Output the [x, y] coordinate of the center of the cell containing the given text.  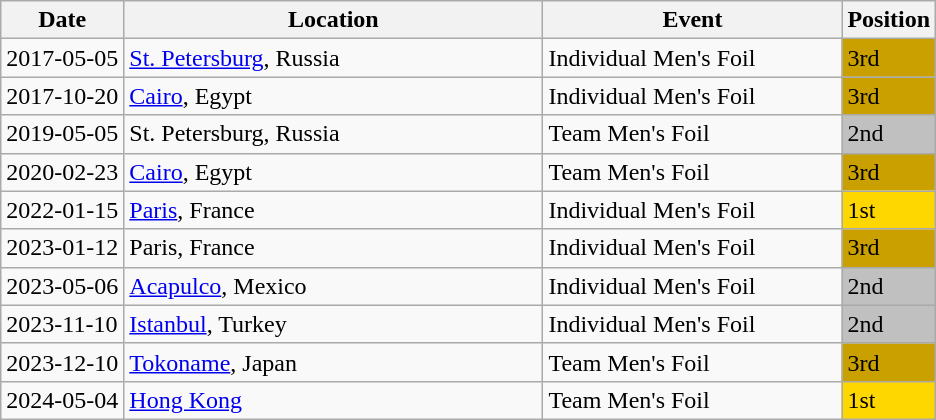
Location [334, 20]
Hong Kong [334, 400]
2017-10-20 [62, 96]
2024-05-04 [62, 400]
2020-02-23 [62, 172]
Position [889, 20]
Istanbul, Turkey [334, 324]
2019-05-05 [62, 134]
Date [62, 20]
Tokoname, Japan [334, 362]
Event [692, 20]
2023-12-10 [62, 362]
Acapulco, Mexico [334, 286]
2022-01-15 [62, 210]
2023-01-12 [62, 248]
2023-11-10 [62, 324]
2017-05-05 [62, 58]
2023-05-06 [62, 286]
